Scan for the cell matching the given text and deliver its (X, Y) coordinate at center. 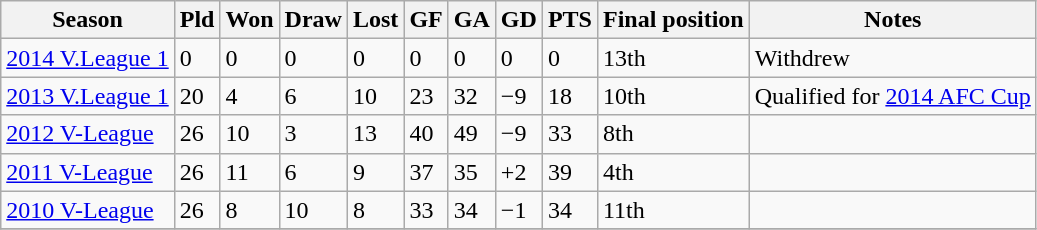
Withdrew (892, 58)
Season (88, 20)
13th (673, 58)
GA (472, 20)
40 (426, 134)
8th (673, 134)
Pld (197, 20)
2013 V.League 1 (88, 96)
9 (375, 172)
Qualified for 2014 AFC Cup (892, 96)
37 (426, 172)
PTS (570, 20)
Notes (892, 20)
32 (472, 96)
11 (250, 172)
2014 V.League 1 (88, 58)
13 (375, 134)
Lost (375, 20)
23 (426, 96)
4th (673, 172)
Draw (313, 20)
20 (197, 96)
GD (518, 20)
2012 V-League (88, 134)
Final position (673, 20)
2010 V-League (88, 210)
−1 (518, 210)
4 (250, 96)
Won (250, 20)
35 (472, 172)
39 (570, 172)
2011 V-League (88, 172)
11th (673, 210)
10th (673, 96)
49 (472, 134)
+2 (518, 172)
18 (570, 96)
3 (313, 134)
GF (426, 20)
